Output the [x, y] coordinate of the center of the cell containing the given text.  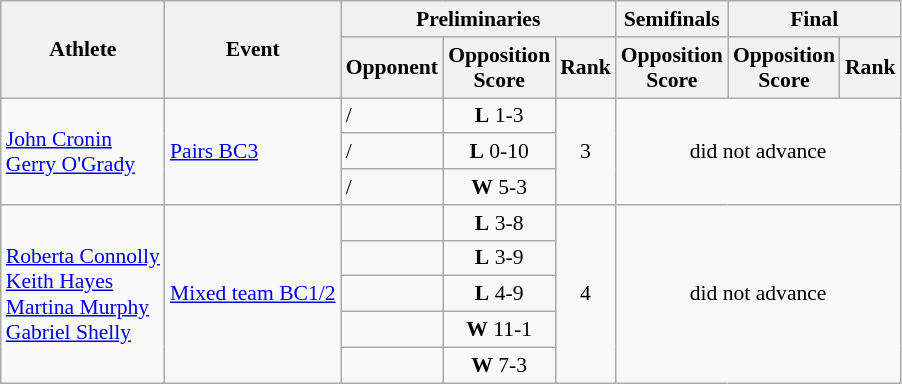
Opponent [392, 68]
W 5-3 [499, 187]
Mixed team BC1/2 [253, 294]
3 [586, 152]
Pairs BC3 [253, 152]
L 1-3 [499, 116]
Preliminaries [478, 19]
Athlete [83, 50]
L 3-9 [499, 258]
L 0-10 [499, 152]
L 3-8 [499, 223]
John Cronin Gerry O'Grady [83, 152]
4 [586, 294]
Semifinals [672, 19]
Event [253, 50]
W 7-3 [499, 365]
W 11-1 [499, 330]
Final [814, 19]
L 4-9 [499, 294]
Roberta Connolly Keith Hayes Martina Murphy Gabriel Shelly [83, 294]
